Extract the [X, Y] coordinate from the center of the cell holding the provided text.  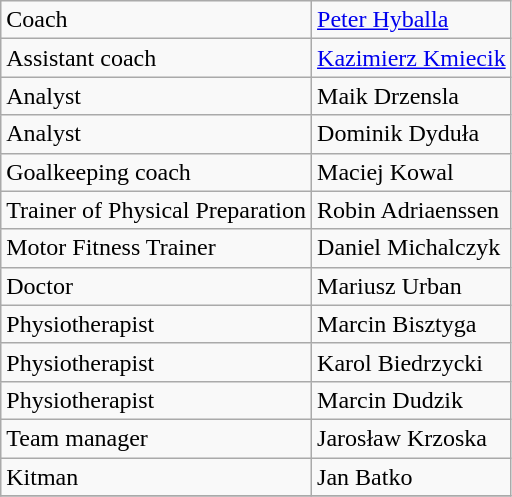
Maciej Kowal [412, 172]
Jarosław Krzoska [412, 438]
Trainer of Physical Preparation [156, 210]
Peter Hyballa [412, 20]
Marcin Bisztyga [412, 324]
Coach [156, 20]
Kazimierz Kmiecik [412, 58]
Assistant coach [156, 58]
Team manager [156, 438]
Karol Biedrzycki [412, 362]
Maik Drzensla [412, 96]
Kitman [156, 477]
Daniel Michalczyk [412, 248]
Mariusz Urban [412, 286]
Dominik Dyduła [412, 134]
Goalkeeping coach [156, 172]
Motor Fitness Trainer [156, 248]
Jan Batko [412, 477]
Doctor [156, 286]
Marcin Dudzik [412, 400]
Robin Adriaenssen [412, 210]
